Find where the given text appears and provide that cell's center as (x, y) coordinate. 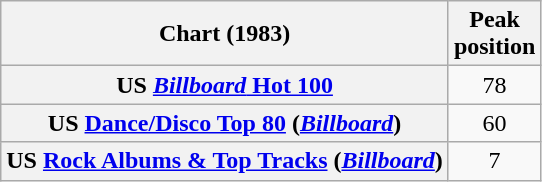
Peakposition (494, 34)
US Billboard Hot 100 (225, 85)
60 (494, 123)
Chart (1983) (225, 34)
78 (494, 85)
US Rock Albums & Top Tracks (Billboard) (225, 161)
US Dance/Disco Top 80 (Billboard) (225, 123)
7 (494, 161)
